Provide the (X, Y) coordinate of the cell's center where the given text is located.  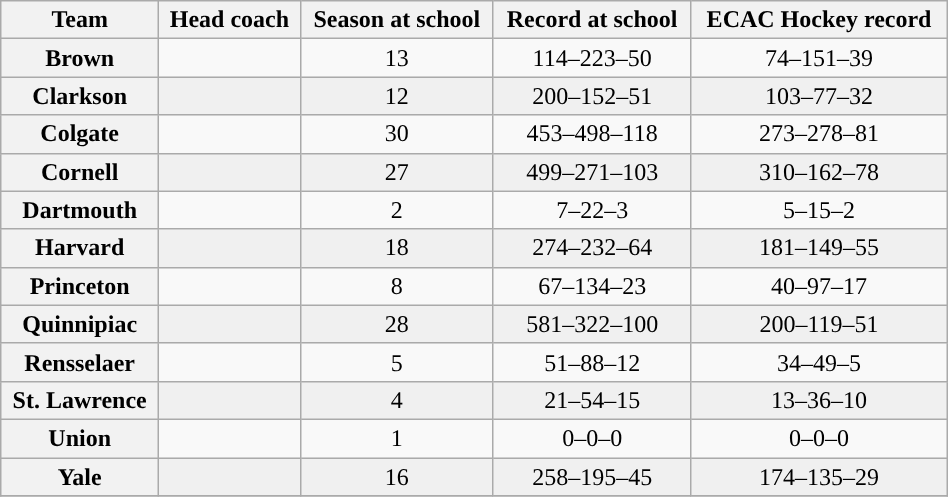
28 (396, 324)
67–134–23 (592, 286)
34–49–5 (819, 362)
581–322–100 (592, 324)
200–119–51 (819, 324)
Record at school (592, 20)
5 (396, 362)
Rensselaer (80, 362)
Dartmouth (80, 210)
18 (396, 248)
453–498–118 (592, 134)
Union (80, 438)
Season at school (396, 20)
273–278–81 (819, 134)
2 (396, 210)
8 (396, 286)
74–151–39 (819, 58)
27 (396, 172)
7–22–3 (592, 210)
12 (396, 96)
16 (396, 477)
103–77–32 (819, 96)
30 (396, 134)
40–97–17 (819, 286)
4 (396, 400)
51–88–12 (592, 362)
Colgate (80, 134)
1 (396, 438)
Team (80, 20)
310–162–78 (819, 172)
181–149–55 (819, 248)
Clarkson (80, 96)
Quinnipiac (80, 324)
ECAC Hockey record (819, 20)
Head coach (230, 20)
200–152–51 (592, 96)
13–36–10 (819, 400)
174–135–29 (819, 477)
499–271–103 (592, 172)
St. Lawrence (80, 400)
5–15–2 (819, 210)
13 (396, 58)
Yale (80, 477)
258–195–45 (592, 477)
Cornell (80, 172)
274–232–64 (592, 248)
21–54–15 (592, 400)
114–223–50 (592, 58)
Harvard (80, 248)
Brown (80, 58)
Princeton (80, 286)
